Identify which cell holds the provided text, then report its (x, y) central coordinate. 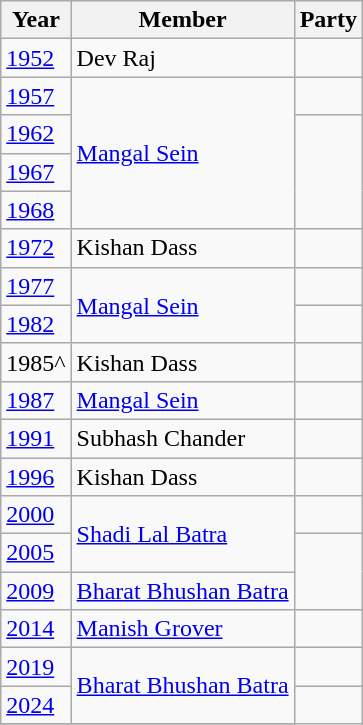
1996 (36, 477)
1991 (36, 438)
Year (36, 20)
1952 (36, 58)
2024 (36, 705)
1972 (36, 248)
Party (328, 20)
1957 (36, 96)
Member (182, 20)
2019 (36, 667)
1987 (36, 400)
2009 (36, 591)
1968 (36, 210)
1977 (36, 286)
1982 (36, 324)
Manish Grover (182, 629)
Dev Raj (182, 58)
Shadi Lal Batra (182, 534)
1962 (36, 134)
2014 (36, 629)
2005 (36, 553)
Subhash Chander (182, 438)
1985^ (36, 362)
2000 (36, 515)
1967 (36, 172)
